For the text-containing cell, return its midpoint in (X, Y) coordinate format. 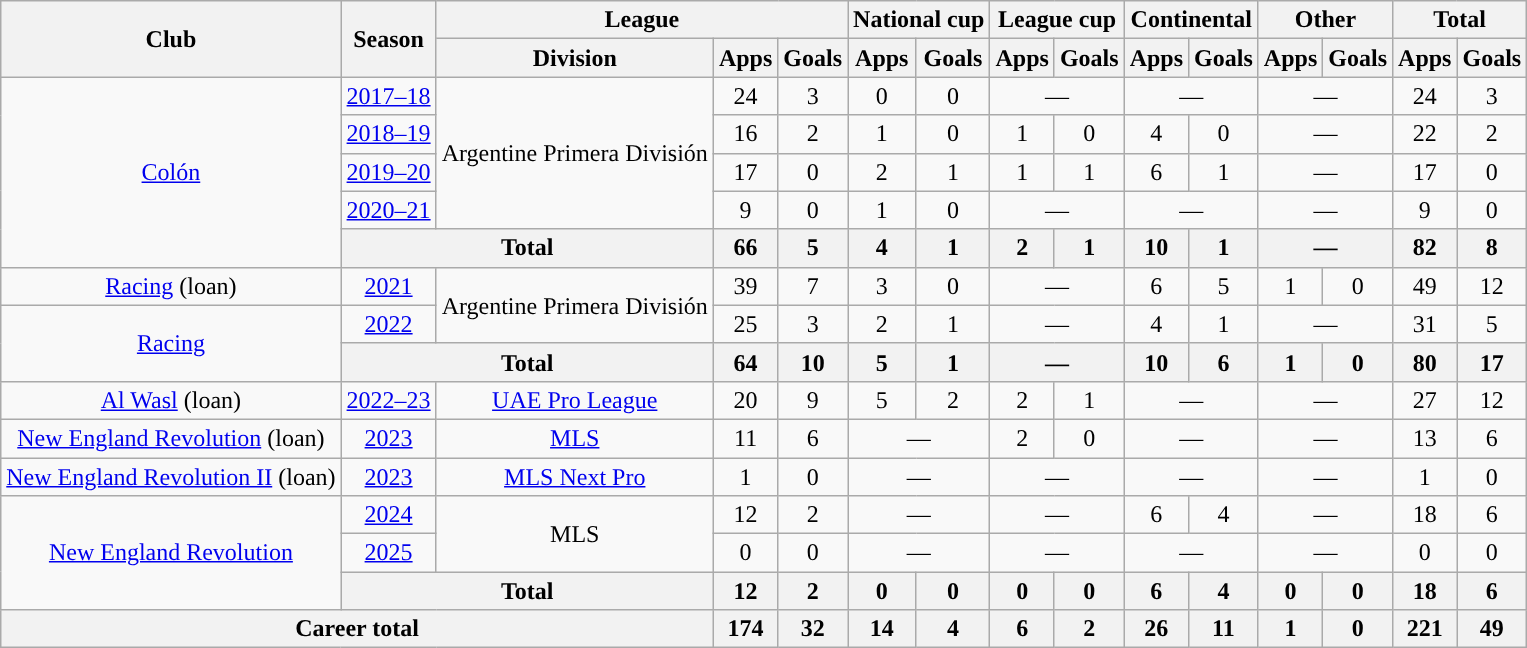
20 (745, 400)
2018–19 (388, 134)
16 (745, 134)
New England Revolution II (loan) (171, 477)
66 (745, 248)
2024 (388, 515)
Season (388, 39)
39 (745, 286)
Continental (1191, 20)
New England Revolution (171, 553)
174 (745, 629)
Colón (171, 172)
Racing (171, 343)
2019–20 (388, 172)
UAE Pro League (574, 400)
MLS Next Pro (574, 477)
League cup (1057, 20)
13 (1425, 438)
2022 (388, 324)
Other (1325, 20)
82 (1425, 248)
64 (745, 362)
National cup (919, 20)
2020–21 (388, 210)
Club (171, 39)
25 (745, 324)
22 (1425, 134)
New England Revolution (loan) (171, 438)
Career total (358, 629)
7 (813, 286)
League (642, 20)
Racing (loan) (171, 286)
221 (1425, 629)
2025 (388, 553)
2021 (388, 286)
26 (1156, 629)
2022–23 (388, 400)
8 (1492, 248)
27 (1425, 400)
2017–18 (388, 96)
31 (1425, 324)
80 (1425, 362)
32 (813, 629)
Division (574, 58)
14 (882, 629)
Al Wasl (loan) (171, 400)
